Output the (X, Y) coordinate of the center of the cell containing the given text.  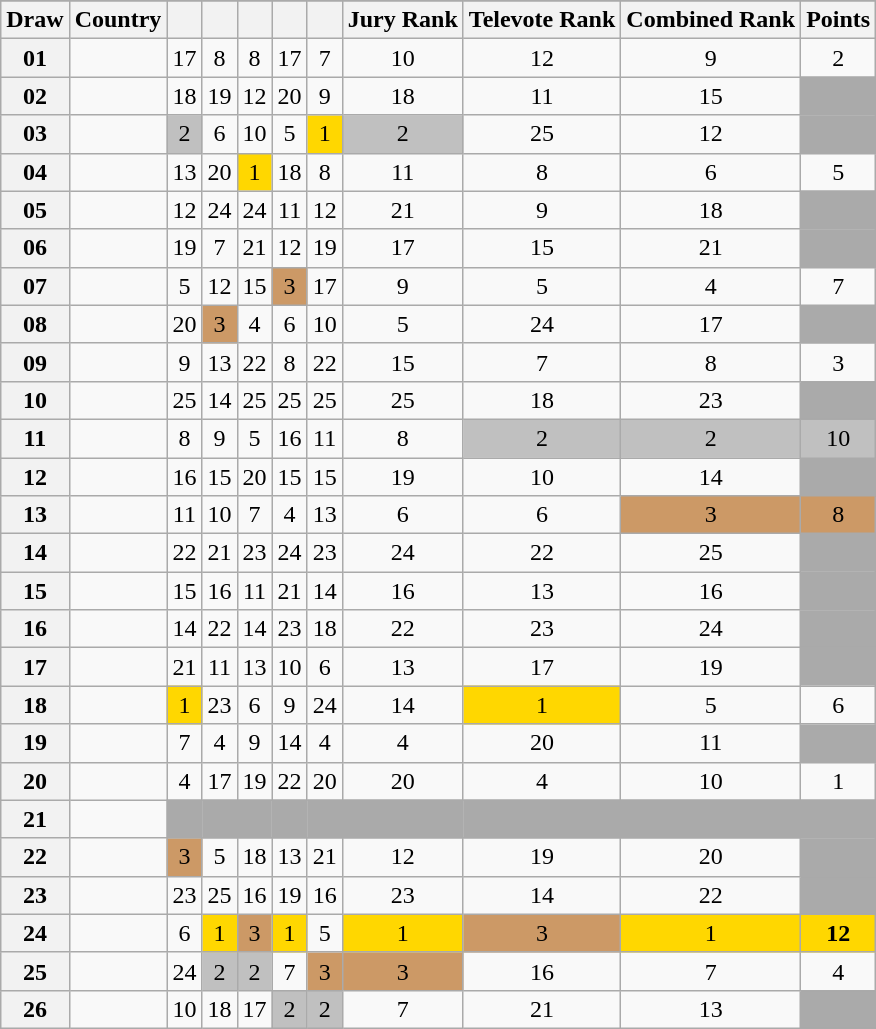
26 (35, 1009)
05 (35, 210)
Combined Rank (711, 20)
08 (35, 324)
04 (35, 172)
Points (838, 20)
Draw (35, 20)
01 (35, 58)
02 (35, 96)
Country (118, 20)
07 (35, 286)
06 (35, 248)
09 (35, 362)
Televote Rank (542, 20)
03 (35, 134)
Jury Rank (402, 20)
